From the cell containing the given text, extract its center point as [X, Y] coordinate. 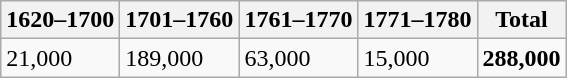
Total [522, 20]
63,000 [298, 58]
21,000 [60, 58]
1701–1760 [180, 20]
1771–1780 [418, 20]
189,000 [180, 58]
288,000 [522, 58]
1761–1770 [298, 20]
15,000 [418, 58]
1620–1700 [60, 20]
